Search for the cell housing the specified text and yield its (x, y) center coordinate. 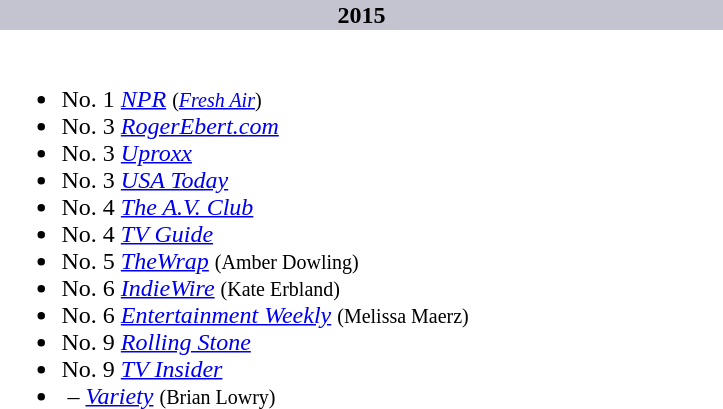
2015 (362, 15)
